Locate the cell with the specified text and output its [X, Y] center coordinate. 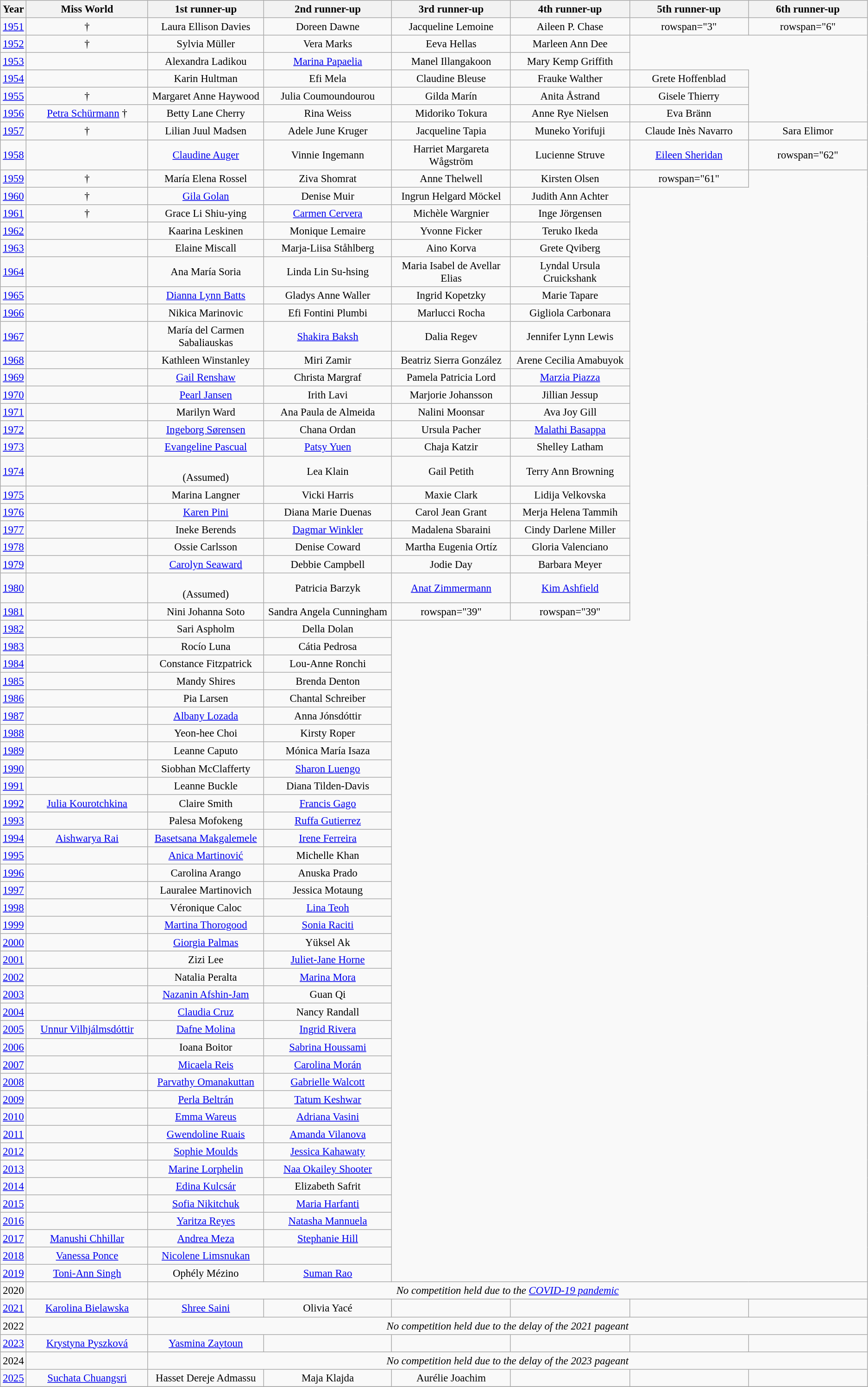
1975 [13, 495]
Parvathy Omanakuttan [206, 1082]
Karen Pini [206, 512]
Julia Coumoundourou [327, 96]
2022 [13, 1326]
Ava Joy Gill [570, 412]
Marja-Liisa Ståhlberg [327, 248]
María del Carmen Sabaliauskas [206, 336]
Unnur Vilhjálmsdóttir [87, 1030]
Vicki Harris [327, 495]
Aileen P. Chase [570, 27]
Patsy Yuen [327, 448]
1960 [13, 196]
Dagmar Winkler [327, 530]
Cátia Pedrosa [327, 647]
Leanne Caputo [206, 751]
Patricia Barzyk [327, 588]
rowspan="6" [808, 27]
rowspan="3" [689, 27]
Barbara Meyer [570, 564]
Gail Renshaw [206, 378]
2008 [13, 1082]
Denise Muir [327, 196]
Monique Lemaire [327, 231]
Teruko Ikeda [570, 231]
3rd runner-up [451, 9]
2020 [13, 1291]
Tatum Keshwar [327, 1099]
Sabrina Houssami [327, 1047]
2016 [13, 1221]
Sonia Raciti [327, 925]
Harriet Margareta Wågström [451, 155]
Anat Zimmermann [451, 588]
2nd runner-up [327, 9]
1979 [13, 564]
1980 [13, 588]
1970 [13, 395]
Dianna Lynn Batts [206, 296]
1995 [13, 856]
Julia Kourotchkina [87, 803]
Petra Schürmann † [87, 113]
Diana Tilden-Davis [327, 786]
Anita Åstrand [570, 96]
Aino Korva [451, 248]
2000 [13, 943]
2023 [13, 1343]
Claudine Bleuse [451, 79]
Sari Aspholm [206, 629]
Marina Langner [206, 495]
Lucienne Struve [570, 155]
2024 [13, 1361]
Denise Coward [327, 547]
Mandy Shires [206, 681]
Albany Lozada [206, 716]
2010 [13, 1117]
Jillian Jessup [570, 395]
4th runner-up [570, 9]
2014 [13, 1186]
Nikica Marinovic [206, 313]
1971 [13, 412]
Grete Hoffenblad [689, 79]
Gilda Marín [451, 96]
Inge Jörgensen [570, 213]
Anuska Prado [327, 873]
Natasha Mannuela [327, 1221]
1951 [13, 27]
Nini Johanna Soto [206, 612]
Karin Hultman [206, 79]
1964 [13, 271]
Siobhan McClafferty [206, 769]
Marie Tapare [570, 296]
Anna Jónsdóttir [327, 716]
Ophély Mézino [206, 1274]
2002 [13, 977]
1996 [13, 873]
Carolyn Seaward [206, 564]
Diana Marie Duenas [327, 512]
2025 [13, 1378]
Naa Okailey Shooter [327, 1169]
Juliet-Jane Horne [327, 960]
2009 [13, 1099]
2007 [13, 1065]
Anne Thelwell [451, 178]
Ingrun Helgard Möckel [451, 196]
María Elena Rossel [206, 178]
Manel Illangakoon [451, 62]
Sofia Nikitchuk [206, 1204]
Carmen Cervera [327, 213]
Rocío Luna [206, 647]
Mary Kemp Griffith [570, 62]
Pearl Jansen [206, 395]
No competition held due to the delay of the 2021 pageant [508, 1326]
Gloria Valenciano [570, 547]
1967 [13, 336]
Marina Mora [327, 977]
Dalia Regev [451, 336]
Anne Rye Nielsen [570, 113]
Shelley Latham [570, 448]
Irene Ferreira [327, 838]
Ana María Soria [206, 271]
1955 [13, 96]
Gigliola Carbonara [570, 313]
Martha Eugenia Ortíz [451, 547]
1987 [13, 716]
1st runner-up [206, 9]
Karolina Bielawska [87, 1308]
Efi Mela [327, 79]
Marilyn Ward [206, 412]
Gladys Anne Waller [327, 296]
Miri Zamir [327, 360]
Claire Smith [206, 803]
1982 [13, 629]
Francis Gago [327, 803]
1968 [13, 360]
1963 [13, 248]
1966 [13, 313]
1998 [13, 908]
Yasmina Zaytoun [206, 1343]
Aishwarya Rai [87, 838]
Yaritza Reyes [206, 1221]
Kim Ashfield [570, 588]
Mónica María Isaza [327, 751]
1962 [13, 231]
1994 [13, 838]
Maja Klajda [327, 1378]
Beatriz Sierra González [451, 360]
Marina Papaelia [327, 62]
Ruffa Gutierrez [327, 820]
1993 [13, 820]
Midoriko Tokura [451, 113]
1958 [13, 155]
Judith Ann Achter [570, 196]
Nalini Moonsar [451, 412]
Lidija Velkovska [570, 495]
Chaja Katzir [451, 448]
Claude Inès Navarro [689, 131]
Della Dolan [327, 629]
Dafne Molina [206, 1030]
Eva Bränn [689, 113]
No competition held due to the COVID-19 pandemic [508, 1291]
Jessica Motaung [327, 890]
Arene Cecilia Amabuyok [570, 360]
Jacqueline Lemoine [451, 27]
1965 [13, 296]
Eileen Sheridan [689, 155]
Zizi Lee [206, 960]
Ingrid Rivera [327, 1030]
Grace Li Shiu-ying [206, 213]
Marzia Piazza [570, 378]
Doreen Dawne [327, 27]
Adele June Kruger [327, 131]
Nancy Randall [327, 1012]
Michelle Khan [327, 856]
5th runner-up [689, 9]
Aurélie Joachim [451, 1378]
1999 [13, 925]
Gisele Thierry [689, 96]
Ineke Berends [206, 530]
Debbie Campbell [327, 564]
Frauke Walther [570, 79]
Miss World [87, 9]
Evangeline Pascual [206, 448]
Jodie Day [451, 564]
Shakira Baksh [327, 336]
Jennifer Lynn Lewis [570, 336]
2017 [13, 1239]
rowspan="61" [689, 178]
1973 [13, 448]
Chantal Schreiber [327, 699]
Vanessa Ponce [87, 1256]
Muneko Yorifuji [570, 131]
Kaarina Leskinen [206, 231]
2003 [13, 995]
1974 [13, 471]
Ursula Pacher [451, 430]
Ziva Shomrat [327, 178]
Marlucci Rocha [451, 313]
1953 [13, 62]
Alexandra Ladikou [206, 62]
Laura Ellison Davies [206, 27]
2013 [13, 1169]
Lyndal Ursula Cruickshank [570, 271]
Lea Klain [327, 471]
1984 [13, 664]
Ossie Carlsson [206, 547]
Véronique Caloc [206, 908]
Lilian Juul Madsen [206, 131]
Kirsten Olsen [570, 178]
Lauralee Martinovich [206, 890]
Natalia Peralta [206, 977]
Olivia Yacé [327, 1308]
Terry Ann Browning [570, 471]
Suman Rao [327, 1274]
Nicolene Limsnukan [206, 1256]
Leanne Buckle [206, 786]
Amanda Vilanova [327, 1134]
Sharon Luengo [327, 769]
1983 [13, 647]
Manushi Chhillar [87, 1239]
Sandra Angela Cunningham [327, 612]
6th runner-up [808, 9]
1981 [13, 612]
1988 [13, 733]
Stephanie Hill [327, 1239]
Cindy Darlene Miller [570, 530]
Marleen Ann Dee [570, 44]
Sophie Moulds [206, 1152]
Giorgia Palmas [206, 943]
Irith Lavi [327, 395]
Ioana Boitor [206, 1047]
Toni-Ann Singh [87, 1274]
Ingeborg Sørensen [206, 430]
Gail Petith [451, 471]
1992 [13, 803]
2011 [13, 1134]
Ana Paula de Almeida [327, 412]
Yüksel Ak [327, 943]
Lina Teoh [327, 908]
2021 [13, 1308]
Palesa Mofokeng [206, 820]
Betty Lane Cherry [206, 113]
Basetsana Makgalemele [206, 838]
Adriana Vasini [327, 1117]
Gabrielle Walcott [327, 1082]
Rina Weiss [327, 113]
Maxie Clark [451, 495]
Guan Qi [327, 995]
Ingrid Kopetzky [451, 296]
1989 [13, 751]
Vinnie Ingemann [327, 155]
1986 [13, 699]
Shree Saini [206, 1308]
1985 [13, 681]
Suchata Chuangsri [87, 1378]
Sara Elimor [808, 131]
Jessica Kahawaty [327, 1152]
Pia Larsen [206, 699]
Sylvia Müller [206, 44]
1959 [13, 178]
Brenda Denton [327, 681]
Edina Kulcsár [206, 1186]
Martina Thorogood [206, 925]
2018 [13, 1256]
Merja Helena Tammih [570, 512]
1977 [13, 530]
Chana Ordan [327, 430]
1956 [13, 113]
1961 [13, 213]
Jacqueline Tapia [451, 131]
Lou-Anne Ronchi [327, 664]
1978 [13, 547]
Maria Harfanti [327, 1204]
1976 [13, 512]
Pamela Patricia Lord [451, 378]
Maria Isabel de Avellar Elias [451, 271]
Year [13, 9]
Linda Lin Su-hsing [327, 271]
2012 [13, 1152]
1997 [13, 890]
Malathi Basappa [570, 430]
Margaret Anne Haywood [206, 96]
Nazanin Afshin-Jam [206, 995]
Christa Margraf [327, 378]
2006 [13, 1047]
Grete Qviberg [570, 248]
Anica Martinović [206, 856]
1969 [13, 378]
Claudine Auger [206, 155]
Hasset Dereje Admassu [206, 1378]
Krystyna Pyszková [87, 1343]
Perla Beltrán [206, 1099]
Marjorie Johansson [451, 395]
Carolina Arango [206, 873]
Claudia Cruz [206, 1012]
1991 [13, 786]
Efi Fontini Plumbi [327, 313]
Andrea Meza [206, 1239]
1952 [13, 44]
Madalena Sbaraini [451, 530]
2004 [13, 1012]
1972 [13, 430]
1990 [13, 769]
Elaine Miscall [206, 248]
Yvonne Ficker [451, 231]
2001 [13, 960]
rowspan="62" [808, 155]
Kathleen Winstanley [206, 360]
1957 [13, 131]
Elizabeth Safrit [327, 1186]
Michèle Wargnier [451, 213]
Carol Jean Grant [451, 512]
Eeva Hellas [451, 44]
2005 [13, 1030]
Yeon-hee Choi [206, 733]
Micaela Reis [206, 1065]
Constance Fitzpatrick [206, 664]
Gila Golan [206, 196]
1954 [13, 79]
Vera Marks [327, 44]
2019 [13, 1274]
Kirsty Roper [327, 733]
2015 [13, 1204]
Emma Wareus [206, 1117]
No competition held due to the delay of the 2023 pageant [508, 1361]
Carolina Morán [327, 1065]
Marine Lorphelin [206, 1169]
Gwendoline Ruais [206, 1134]
